Output the [X, Y] coordinate of the center of the cell containing the given text.  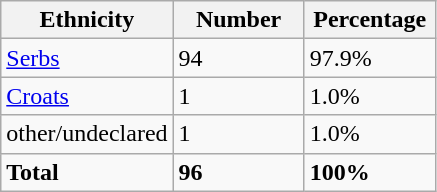
Percentage [370, 20]
97.9% [370, 58]
100% [370, 172]
Ethnicity [87, 20]
94 [238, 58]
Serbs [87, 58]
Number [238, 20]
Croats [87, 96]
96 [238, 172]
other/undeclared [87, 134]
Total [87, 172]
